Locate the cell with the specified text and output its (x, y) center coordinate. 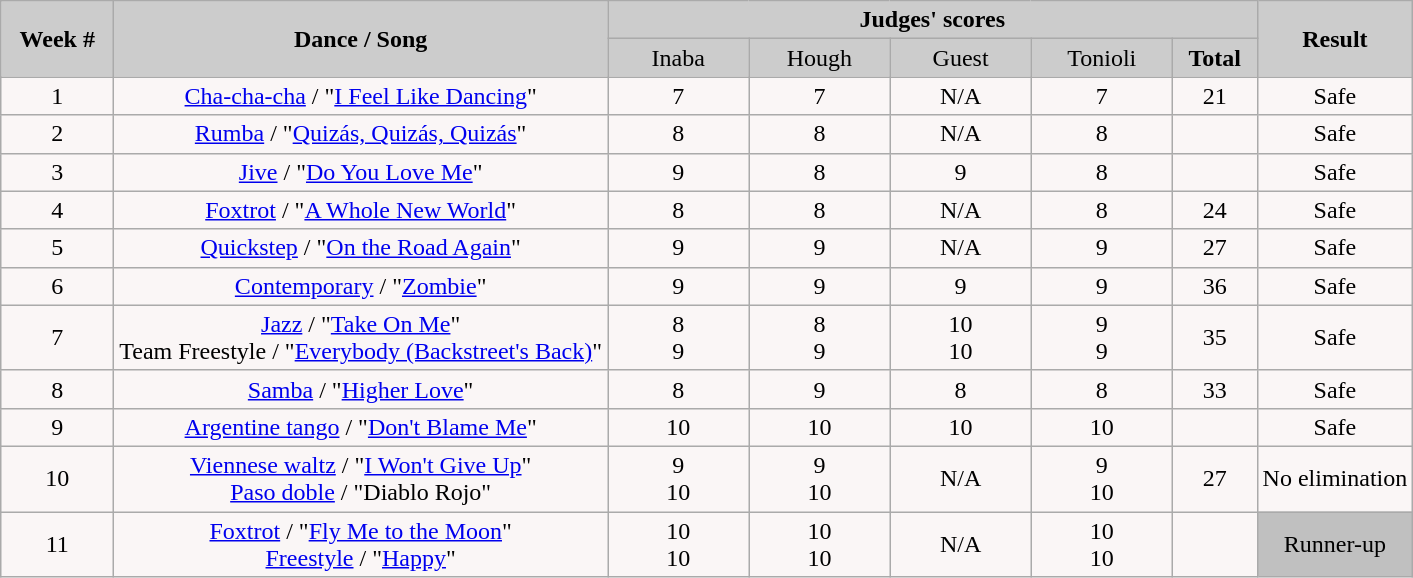
Foxtrot / "A Whole New World" (361, 210)
No elimination (1335, 478)
Viennese waltz / "I Won't Give Up" Paso doble / "Diablo Rojo" (361, 478)
Result (1335, 39)
35 (1214, 338)
Judges' scores (932, 20)
21 (1214, 96)
Contemporary / "Zombie" (361, 286)
Dance / Song (361, 39)
Quickstep / "On the Road Again" (361, 248)
Jive / "Do You Love Me" (361, 172)
Guest (960, 58)
99 (1102, 338)
Total (1214, 58)
4 (58, 210)
5 (58, 248)
Argentine tango / "Don't Blame Me" (361, 427)
11 (58, 544)
Hough (820, 58)
Runner-up (1335, 544)
3 (58, 172)
1 (58, 96)
33 (1214, 389)
24 (1214, 210)
Samba / "Higher Love" (361, 389)
Tonioli (1102, 58)
Cha-cha-cha / "I Feel Like Dancing" (361, 96)
Foxtrot / "Fly Me to the Moon" Freestyle / "Happy" (361, 544)
Week # (58, 39)
6 (58, 286)
Rumba / "Quizás, Quizás, Quizás" (361, 134)
36 (1214, 286)
Jazz / "Take On Me" Team Freestyle / "Everybody (Backstreet's Back)" (361, 338)
Inaba (678, 58)
2 (58, 134)
